Detect which cell encompasses the target text, then output its (X, Y) center coordinate. 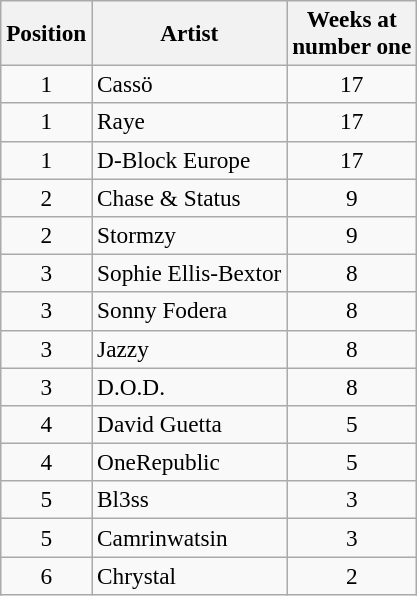
Raye (190, 122)
Bl3ss (190, 500)
Artist (190, 32)
Weeks atnumber one (352, 32)
Jazzy (190, 349)
Position (46, 32)
Sonny Fodera (190, 311)
D-Block Europe (190, 160)
David Guetta (190, 424)
OneRepublic (190, 462)
Stormzy (190, 235)
Sophie Ellis-Bextor (190, 273)
Chrystal (190, 575)
6 (46, 575)
Chase & Status (190, 197)
Camrinwatsin (190, 537)
D.O.D. (190, 386)
Cassö (190, 84)
